For the text-containing cell, return its midpoint in [X, Y] coordinate format. 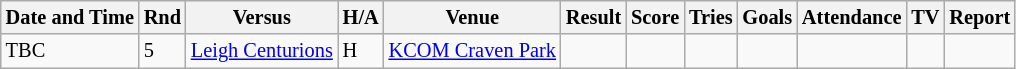
Date and Time [70, 17]
Report [980, 17]
Versus [262, 17]
Rnd [162, 17]
Tries [710, 17]
TBC [70, 51]
H [361, 51]
Score [655, 17]
Leigh Centurions [262, 51]
H/A [361, 17]
TV [925, 17]
Result [594, 17]
Goals [768, 17]
KCOM Craven Park [472, 51]
Attendance [852, 17]
Venue [472, 17]
5 [162, 51]
